Capture the cell that displays the provided text and extract its (x, y) central coordinate. 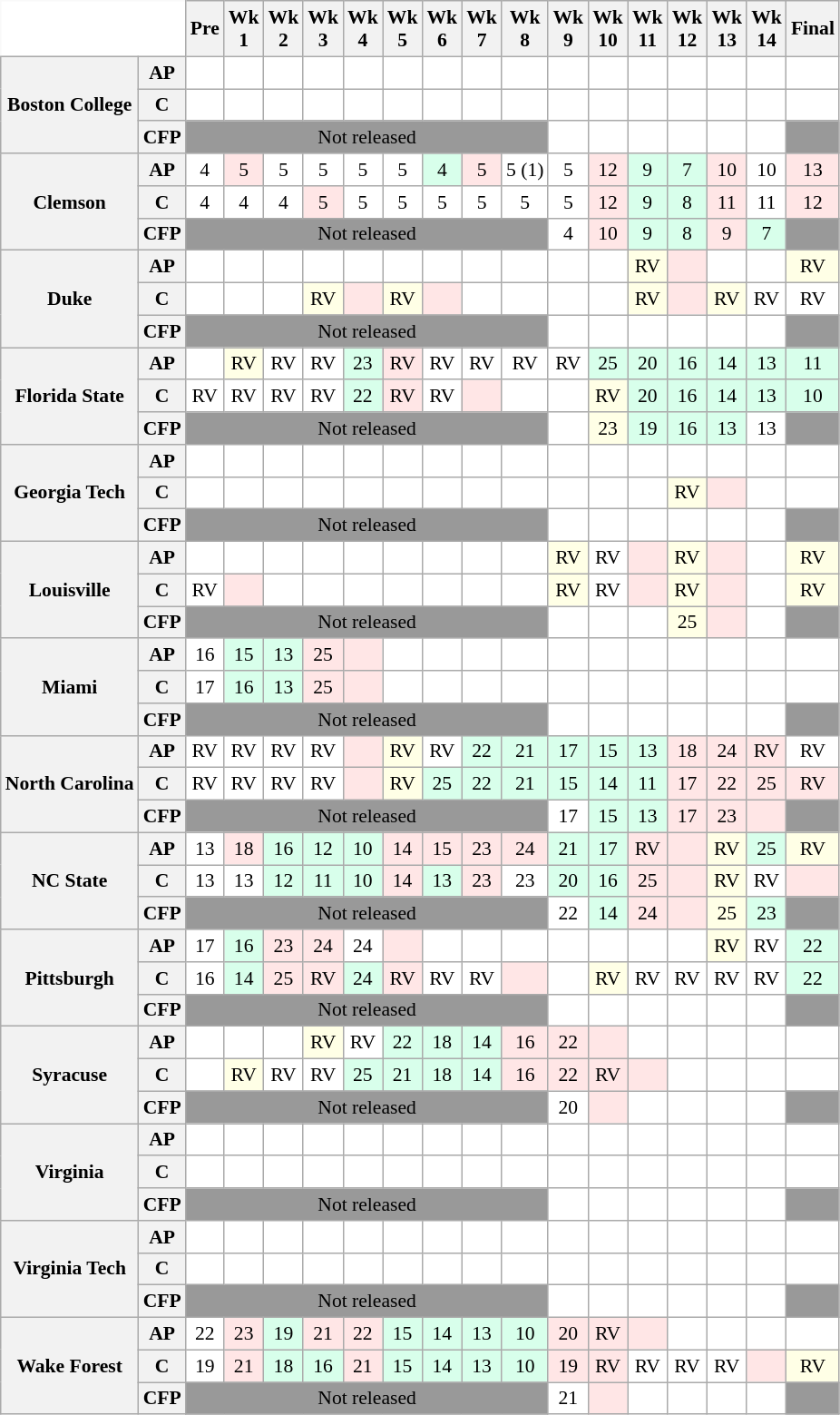
Syracuse (70, 1075)
Wk5 (403, 29)
Wk11 (648, 29)
Duke (70, 300)
Pre (205, 29)
NC State (70, 880)
Pittsburgh (70, 978)
Wk7 (482, 29)
Virginia (70, 1173)
Wk13 (727, 29)
Wk9 (568, 29)
Wake Forest (70, 1367)
Wk6 (442, 29)
Georgia Tech (70, 494)
Boston College (70, 105)
North Carolina (70, 784)
Clemson (70, 201)
Wk1 (244, 29)
Wk14 (767, 29)
Florida State (70, 396)
Wk2 (284, 29)
Final (813, 29)
Miami (70, 688)
Virginia Tech (70, 1269)
Wk3 (323, 29)
5 (1) (524, 170)
Wk10 (608, 29)
Wk12 (688, 29)
Wk8 (524, 29)
Wk4 (363, 29)
Louisville (70, 590)
